Identify which cell holds the provided text, then report its [X, Y] central coordinate. 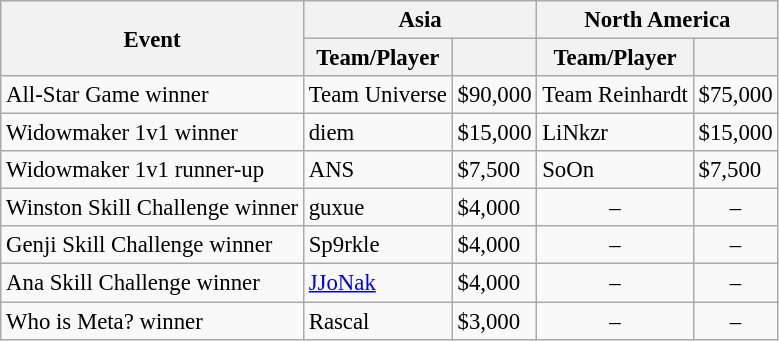
Who is Meta? winner [152, 321]
LiNkzr [615, 133]
Rascal [378, 321]
Team Reinhardt [615, 95]
$90,000 [494, 95]
$75,000 [736, 95]
Genji Skill Challenge winner [152, 245]
All-Star Game winner [152, 95]
Winston Skill Challenge winner [152, 208]
Sp9rkle [378, 245]
Widowmaker 1v1 winner [152, 133]
Ana Skill Challenge winner [152, 283]
Team Universe [378, 95]
Asia [420, 20]
ANS [378, 170]
North America [658, 20]
Widowmaker 1v1 runner-up [152, 170]
guxue [378, 208]
JJoNak [378, 283]
SoOn [615, 170]
$3,000 [494, 321]
Event [152, 38]
diem [378, 133]
